Return (x, y) of the center of cell containing provided text 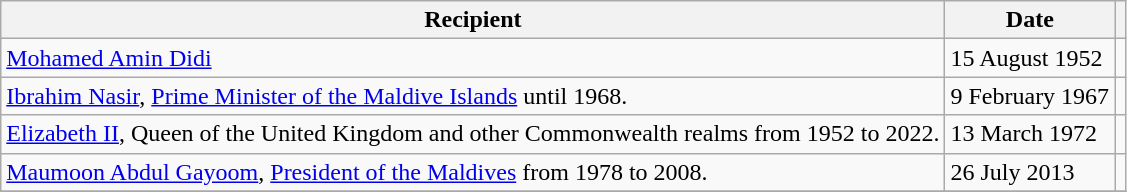
9 February 1967 (1030, 96)
Ibrahim Nasir, Prime Minister of the Maldive Islands until 1968. (473, 96)
Recipient (473, 20)
13 March 1972 (1030, 134)
26 July 2013 (1030, 172)
Maumoon Abdul Gayoom, President of the Maldives from 1978 to 2008. (473, 172)
Elizabeth II, Queen of the United Kingdom and other Commonwealth realms from 1952 to 2022. (473, 134)
Date (1030, 20)
Mohamed Amin Didi (473, 58)
15 August 1952 (1030, 58)
